Capture the cell that displays the provided text and extract its [x, y] central coordinate. 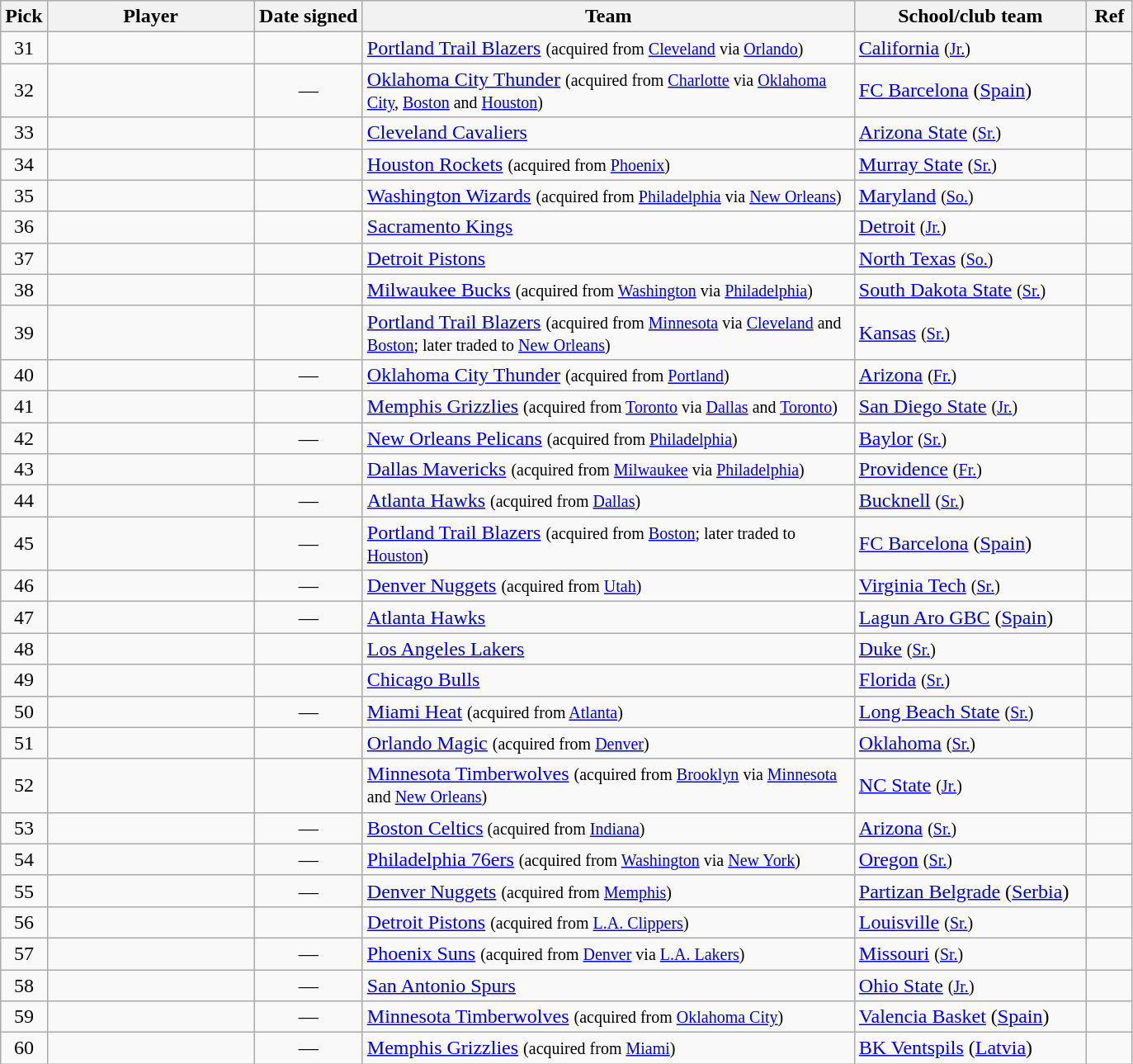
California (Jr.) [970, 48]
School/club team [970, 17]
39 [24, 332]
Miami Heat (acquired from Atlanta) [608, 712]
Boston Celtics (acquired from Indiana) [608, 828]
31 [24, 48]
Oregon (Sr.) [970, 859]
50 [24, 712]
33 [24, 133]
Cleveland Cavaliers [608, 133]
Long Beach State (Sr.) [970, 712]
42 [24, 438]
Ohio State (Jr.) [970, 985]
55 [24, 891]
53 [24, 828]
48 [24, 649]
Partizan Belgrade (Serbia) [970, 891]
Ref [1109, 17]
Kansas (Sr.) [970, 332]
Detroit Pistons [608, 258]
Atlanta Hawks (acquired from Dallas) [608, 501]
Los Angeles Lakers [608, 649]
Duke (Sr.) [970, 649]
45 [24, 543]
Orlando Magic (acquired from Denver) [608, 743]
Arizona (Fr.) [970, 375]
Bucknell (Sr.) [970, 501]
Washington Wizards (acquired from Philadelphia via New Orleans) [608, 196]
Team [608, 17]
Murray State (Sr.) [970, 164]
Louisville (Sr.) [970, 922]
Maryland (So.) [970, 196]
Arizona (Sr.) [970, 828]
Pick [24, 17]
60 [24, 1048]
Lagun Aro GBC (Spain) [970, 617]
Philadelphia 76ers (acquired from Washington via New York) [608, 859]
Phoenix Suns (acquired from Denver via L.A. Lakers) [608, 953]
Sacramento Kings [608, 227]
Portland Trail Blazers (acquired from Cleveland via Orlando) [608, 48]
Memphis Grizzlies (acquired from Miami) [608, 1048]
Virginia Tech (Sr.) [970, 586]
Valencia Basket (Spain) [970, 1017]
40 [24, 375]
54 [24, 859]
47 [24, 617]
Missouri (Sr.) [970, 953]
Oklahoma City Thunder (acquired from Portland) [608, 375]
37 [24, 258]
NC State (Jr.) [970, 786]
Oklahoma (Sr.) [970, 743]
Portland Trail Blazers (acquired from Boston; later traded to Houston) [608, 543]
Oklahoma City Thunder (acquired from Charlotte via Oklahoma City, Boston and Houston) [608, 91]
South Dakota State (Sr.) [970, 290]
BK Ventspils (Latvia) [970, 1048]
Providence (Fr.) [970, 470]
58 [24, 985]
46 [24, 586]
Denver Nuggets (acquired from Memphis) [608, 891]
Detroit Pistons (acquired from L.A. Clippers) [608, 922]
Arizona State (Sr.) [970, 133]
52 [24, 786]
Detroit (Jr.) [970, 227]
North Texas (So.) [970, 258]
Date signed [309, 17]
Baylor (Sr.) [970, 438]
38 [24, 290]
San Antonio Spurs [608, 985]
San Diego State (Jr.) [970, 406]
32 [24, 91]
43 [24, 470]
Florida (Sr.) [970, 680]
35 [24, 196]
Memphis Grizzlies (acquired from Toronto via Dallas and Toronto) [608, 406]
36 [24, 227]
Player [150, 17]
Houston Rockets (acquired from Phoenix) [608, 164]
New Orleans Pelicans (acquired from Philadelphia) [608, 438]
Milwaukee Bucks (acquired from Washington via Philadelphia) [608, 290]
49 [24, 680]
56 [24, 922]
41 [24, 406]
51 [24, 743]
44 [24, 501]
Minnesota Timberwolves (acquired from Brooklyn via Minnesota and New Orleans) [608, 786]
34 [24, 164]
57 [24, 953]
59 [24, 1017]
Atlanta Hawks [608, 617]
Dallas Mavericks (acquired from Milwaukee via Philadelphia) [608, 470]
Chicago Bulls [608, 680]
Portland Trail Blazers (acquired from Minnesota via Cleveland and Boston; later traded to New Orleans) [608, 332]
Minnesota Timberwolves (acquired from Oklahoma City) [608, 1017]
Denver Nuggets (acquired from Utah) [608, 586]
